Search for the cell housing the specified text and yield its (x, y) center coordinate. 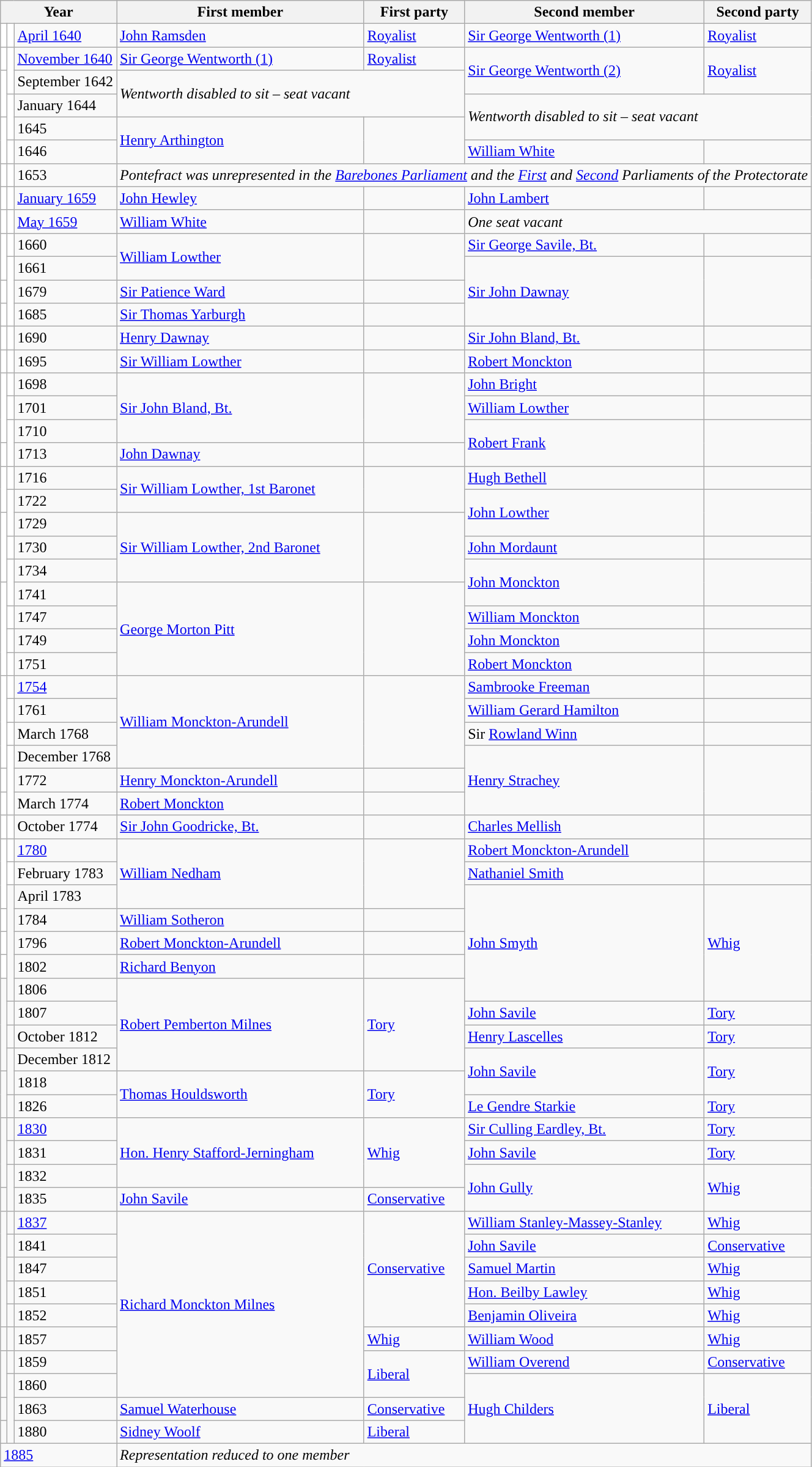
January 1659 (65, 198)
November 1640 (65, 59)
Charles Mellish (585, 827)
1837 (65, 1222)
1772 (65, 780)
Representation reduced to one member (464, 1455)
William Wood (585, 1339)
Samuel Martin (585, 1269)
Sir William Lowther (241, 361)
First member (241, 12)
William Stanley-Massey-Stanley (585, 1222)
1851 (65, 1292)
1729 (65, 524)
Robert Frank (585, 443)
1754 (65, 687)
1741 (65, 594)
January 1644 (65, 105)
Hugh Bethell (585, 478)
Sir John Goodricke, Bt. (241, 827)
Sir Patience Ward (241, 292)
William Nedham (241, 873)
John Dawnay (241, 454)
1701 (65, 408)
Sir Culling Eardley, Bt. (585, 1129)
Hon. Beilby Lawley (585, 1292)
Nathaniel Smith (585, 873)
1751 (65, 663)
William Overend (585, 1362)
1857 (65, 1339)
1847 (65, 1269)
May 1659 (65, 221)
Sir Rowland Winn (585, 734)
September 1642 (65, 82)
Samuel Waterhouse (241, 1408)
Year (59, 12)
Sir William Lowther, 2nd Baronet (241, 547)
1852 (65, 1315)
1749 (65, 640)
1859 (65, 1362)
William Monckton (585, 617)
Henry Dawnay (241, 338)
Second party (758, 12)
1698 (65, 385)
Second member (585, 12)
John Mordaunt (585, 547)
Sambrooke Freeman (585, 687)
George Morton Pitt (241, 629)
March 1774 (65, 804)
1645 (65, 128)
1780 (65, 850)
Sir John Dawnay (585, 291)
1730 (65, 547)
John Smyth (585, 943)
1660 (65, 245)
William Gerard Hamilton (585, 711)
Sir William Lowther, 1st Baronet (241, 489)
Benjamin Oliveira (585, 1315)
Thomas Houldsworth (241, 1095)
October 1774 (65, 827)
1880 (65, 1432)
John Bright (585, 385)
1835 (65, 1199)
1863 (65, 1408)
1802 (65, 966)
John Hewley (241, 198)
Henry Monckton-Arundell (241, 780)
1831 (65, 1153)
1832 (65, 1176)
April 1640 (65, 35)
1830 (65, 1129)
1826 (65, 1106)
1860 (65, 1385)
1653 (65, 175)
1710 (65, 431)
Henry Lascelles (585, 1037)
1679 (65, 292)
One seat vacant (638, 221)
Hon. Henry Stafford-Jerningham (241, 1153)
1685 (65, 315)
1661 (65, 268)
1690 (65, 338)
1761 (65, 711)
1716 (65, 478)
1722 (65, 501)
1713 (65, 454)
1885 (59, 1455)
John Lowther (585, 512)
March 1768 (65, 734)
Sidney Woolf (241, 1432)
Sir George Wentworth (2) (585, 70)
John Lambert (585, 198)
Sir George Savile, Bt. (585, 245)
1747 (65, 617)
1818 (65, 1083)
Le Gendre Starkie (585, 1106)
Sir Thomas Yarburgh (241, 315)
Henry Strachey (585, 780)
1695 (65, 361)
Richard Benyon (241, 966)
John Ramsden (241, 35)
John Gully (585, 1188)
December 1812 (65, 1060)
Hugh Childers (585, 1408)
1807 (65, 1013)
October 1812 (65, 1037)
1734 (65, 571)
Henry Arthington (241, 140)
Pontefract was unrepresented in the Barebones Parliament and the First and Second Parliaments of the Protectorate (464, 175)
April 1783 (65, 896)
1796 (65, 943)
1806 (65, 989)
December 1768 (65, 757)
Richard Monckton Milnes (241, 1304)
1784 (65, 920)
William Sotheron (241, 920)
February 1783 (65, 873)
William Monckton-Arundell (241, 722)
1646 (65, 152)
1841 (65, 1246)
Robert Pemberton Milnes (241, 1024)
First party (415, 12)
